From the cell containing the given text, extract its center point as [X, Y] coordinate. 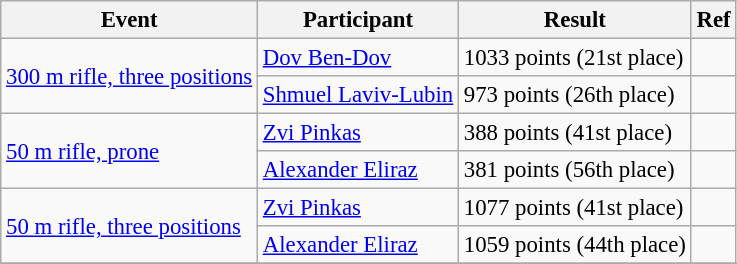
Ref [714, 20]
Shmuel Laviv-Lubin [358, 95]
50 m rifle, three positions [130, 226]
Result [576, 20]
388 points (41st place) [576, 133]
300 m rifle, three positions [130, 76]
973 points (26th place) [576, 95]
50 m rifle, prone [130, 152]
Participant [358, 20]
381 points (56th place) [576, 170]
1077 points (41st place) [576, 208]
Dov Ben-Dov [358, 58]
1033 points (21st place) [576, 58]
Event [130, 20]
1059 points (44th place) [576, 245]
